Return [X, Y] of the center of cell containing provided text 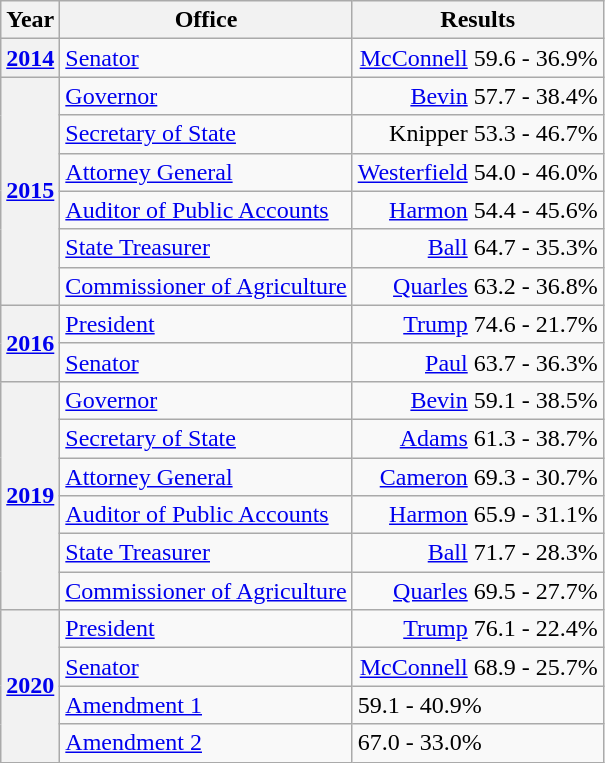
Trump 76.1 - 22.4% [478, 629]
Results [478, 20]
2016 [30, 343]
Ball 64.7 - 35.3% [478, 248]
2014 [30, 58]
Bevin 59.1 - 38.5% [478, 400]
Adams 61.3 - 38.7% [478, 438]
Ball 71.7 - 28.3% [478, 553]
Cameron 69.3 - 30.7% [478, 477]
2020 [30, 686]
Bevin 57.7 - 38.4% [478, 96]
Paul 63.7 - 36.3% [478, 362]
Harmon 54.4 - 45.6% [478, 210]
67.0 - 33.0% [478, 743]
Quarles 69.5 - 27.7% [478, 591]
McConnell 59.6 - 36.9% [478, 58]
Year [30, 20]
2015 [30, 191]
Amendment 1 [206, 705]
59.1 - 40.9% [478, 705]
Harmon 65.9 - 31.1% [478, 515]
McConnell 68.9 - 25.7% [478, 667]
Quarles 63.2 - 36.8% [478, 286]
Trump 74.6 - 21.7% [478, 324]
2019 [30, 495]
Westerfield 54.0 - 46.0% [478, 172]
Amendment 2 [206, 743]
Office [206, 20]
Knipper 53.3 - 46.7% [478, 134]
